From the cell containing the given text, extract its center point as [X, Y] coordinate. 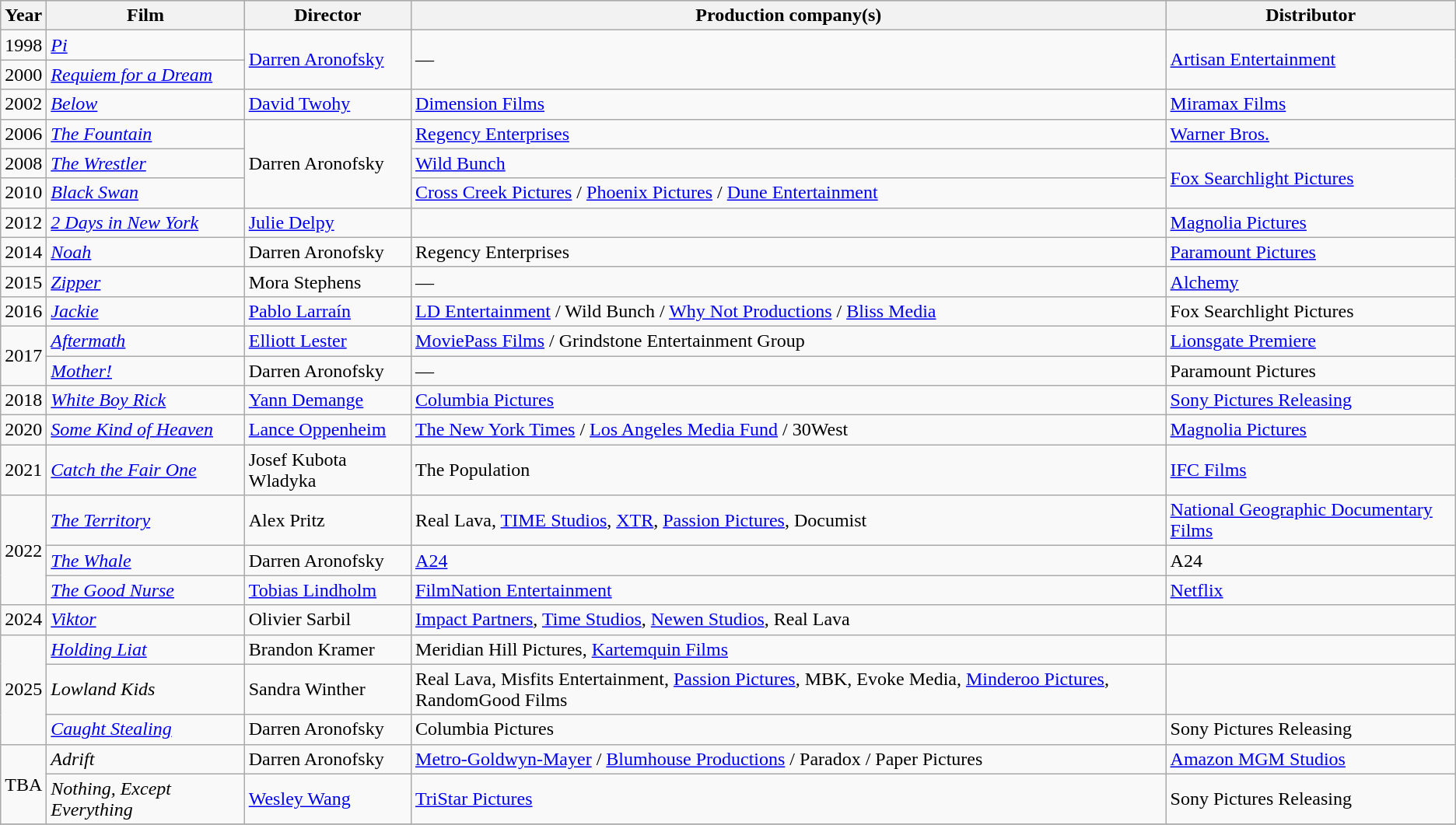
Brandon Kramer [327, 649]
Distributor [1311, 16]
Real Lava, TIME Studios, XTR, Passion Pictures, Documist [789, 521]
The New York Times / Los Angeles Media Fund / 30West [789, 430]
Amazon MGM Studios [1311, 759]
Warner Bros. [1311, 134]
2016 [23, 311]
Adrift [145, 759]
Impact Partners, Time Studios, Newen Studios, Real Lava [789, 620]
2015 [23, 281]
The Whale [145, 561]
Production company(s) [789, 16]
2010 [23, 193]
Alex Pritz [327, 521]
Alchemy [1311, 281]
Julie Delpy [327, 222]
IFC Films [1311, 470]
Pi [145, 45]
Mother! [145, 371]
The Population [789, 470]
Caught Stealing [145, 729]
2024 [23, 620]
Tobias Lindholm [327, 590]
2006 [23, 134]
Artisan Entertainment [1311, 60]
Black Swan [145, 193]
The Good Nurse [145, 590]
2 Days in New York [145, 222]
2021 [23, 470]
Real Lava, Misfits Entertainment, Passion Pictures, MBK, Evoke Media, Minderoo Pictures, RandomGood Films [789, 689]
Miramax Films [1311, 104]
2020 [23, 430]
TriStar Pictures [789, 799]
2022 [23, 551]
Catch the Fair One [145, 470]
2017 [23, 355]
FilmNation Entertainment [789, 590]
Pablo Larraín [327, 311]
Netflix [1311, 590]
MoviePass Films / Grindstone Entertainment Group [789, 341]
2018 [23, 400]
Nothing, Except Everything [145, 799]
Dimension Films [789, 104]
Yann Demange [327, 400]
Some Kind of Heaven [145, 430]
Jackie [145, 311]
Elliott Lester [327, 341]
Mora Stephens [327, 281]
Holding Liat [145, 649]
The Wrestler [145, 163]
2014 [23, 252]
Wild Bunch [789, 163]
Meridian Hill Pictures, Kartemquin Films [789, 649]
Olivier Sarbil [327, 620]
Josef Kubota Wladyka [327, 470]
Requiem for a Dream [145, 75]
National Geographic Documentary Films [1311, 521]
Noah [145, 252]
Director [327, 16]
Lance Oppenheim [327, 430]
2008 [23, 163]
Cross Creek Pictures / Phoenix Pictures / Dune Entertainment [789, 193]
2012 [23, 222]
TBA [23, 784]
2025 [23, 689]
Viktor [145, 620]
Zipper [145, 281]
Aftermath [145, 341]
1998 [23, 45]
David Twohy [327, 104]
Wesley Wang [327, 799]
2000 [23, 75]
Below [145, 104]
The Fountain [145, 134]
Metro-Goldwyn-Mayer / Blumhouse Productions / Paradox / Paper Pictures [789, 759]
Lionsgate Premiere [1311, 341]
The Territory [145, 521]
White Boy Rick [145, 400]
Sandra Winther [327, 689]
Lowland Kids [145, 689]
Film [145, 16]
LD Entertainment / Wild Bunch / Why Not Productions / Bliss Media [789, 311]
2002 [23, 104]
Year [23, 16]
